Search for the cell housing the specified text and yield its (X, Y) center coordinate. 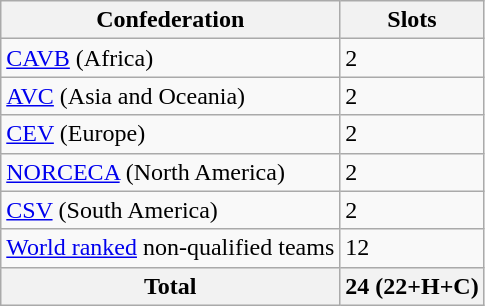
World ranked non-qualified teams (170, 248)
Slots (412, 20)
Confederation (170, 20)
AVC (Asia and Oceania) (170, 96)
CEV (Europe) (170, 134)
NORCECA (North America) (170, 172)
12 (412, 248)
Total (170, 286)
24 (22+H+C) (412, 286)
CAVB (Africa) (170, 58)
CSV (South America) (170, 210)
